Determine the (X, Y) coordinate at the center of the cell enclosing the given text.  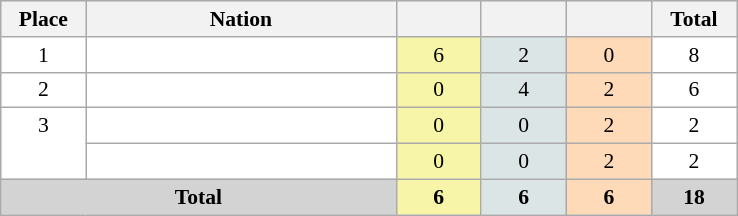
Place (44, 19)
1 (44, 55)
4 (524, 90)
3 (44, 144)
Nation (241, 19)
8 (694, 55)
18 (694, 197)
